Capture the cell that displays the provided text and extract its [x, y] central coordinate. 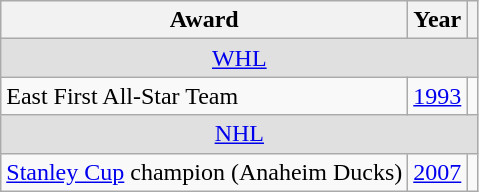
2007 [438, 172]
NHL [240, 134]
East First All-Star Team [204, 96]
Stanley Cup champion (Anaheim Ducks) [204, 172]
1993 [438, 96]
Year [438, 20]
Award [204, 20]
WHL [240, 58]
